From the cell containing the given text, extract its center point as (X, Y) coordinate. 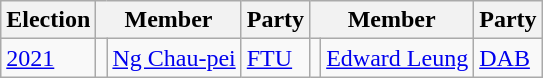
Ng Chau-pei (174, 58)
FTU (275, 58)
2021 (48, 58)
Election (48, 20)
Edward Leung (398, 58)
DAB (508, 58)
